Return the [X, Y] coordinate for the center point of the cell that contains the specified text.  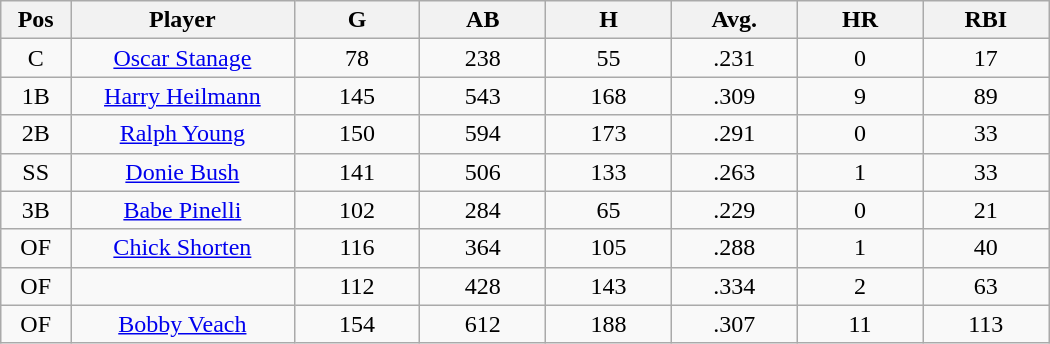
.263 [734, 172]
9 [860, 96]
3B [36, 210]
1B [36, 96]
40 [986, 248]
Oscar Stanage [183, 58]
612 [483, 324]
188 [609, 324]
506 [483, 172]
150 [357, 134]
364 [483, 248]
168 [609, 96]
C [36, 58]
141 [357, 172]
145 [357, 96]
.231 [734, 58]
Bobby Veach [183, 324]
428 [483, 286]
.288 [734, 248]
.334 [734, 286]
113 [986, 324]
11 [860, 324]
Pos [36, 20]
.307 [734, 324]
55 [609, 58]
21 [986, 210]
89 [986, 96]
Harry Heilmann [183, 96]
116 [357, 248]
63 [986, 286]
.291 [734, 134]
2B [36, 134]
.309 [734, 96]
78 [357, 58]
105 [609, 248]
154 [357, 324]
112 [357, 286]
Babe Pinelli [183, 210]
17 [986, 58]
Player [183, 20]
2 [860, 286]
Donie Bush [183, 172]
238 [483, 58]
HR [860, 20]
143 [609, 286]
RBI [986, 20]
.229 [734, 210]
65 [609, 210]
173 [609, 134]
102 [357, 210]
SS [36, 172]
133 [609, 172]
594 [483, 134]
Avg. [734, 20]
AB [483, 20]
284 [483, 210]
Chick Shorten [183, 248]
543 [483, 96]
H [609, 20]
Ralph Young [183, 134]
G [357, 20]
